For the text-containing cell, return its midpoint in (x, y) coordinate format. 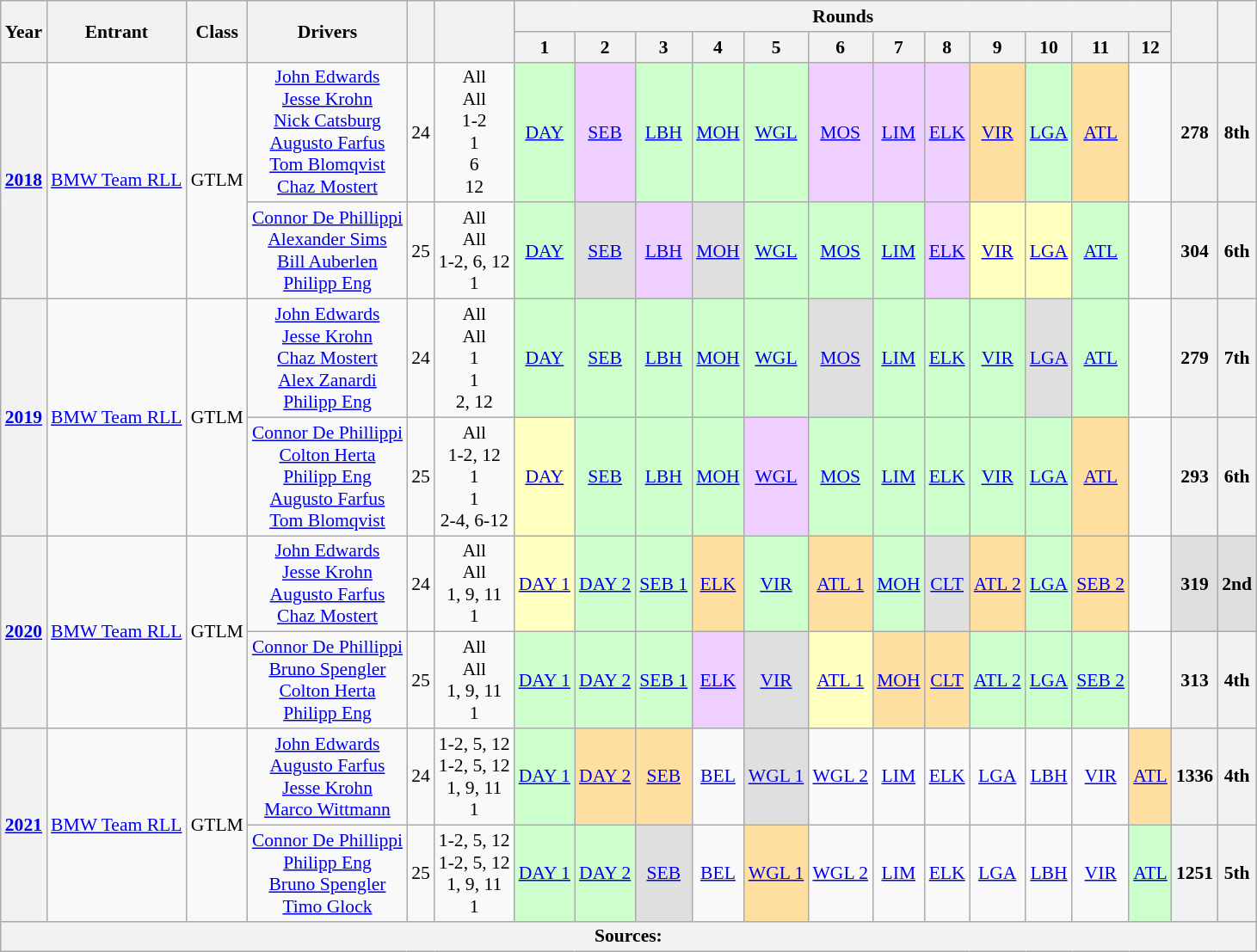
Connor De Phillippi Alexander Sims Bill Auberlen Philipp Eng (327, 251)
11 (1100, 47)
3 (663, 47)
2020 (24, 632)
5 (776, 47)
1251 (1194, 873)
2021 (24, 825)
304 (1194, 251)
Connor De Phillippi Philipp Eng Bruno Spengler Timo Glock (327, 873)
Year (24, 31)
4 (718, 47)
AllAll1-2, 6, 121 (475, 251)
8 (947, 47)
313 (1194, 680)
293 (1194, 476)
12 (1150, 47)
2nd (1237, 584)
John Edwards Jesse Krohn Nick Catsburg Augusto Farfus Tom Blomqvist Chaz Mostert (327, 132)
2018 (24, 181)
319 (1194, 584)
2019 (24, 418)
1336 (1194, 777)
Connor De Phillippi Bruno Spengler Colton Herta Philipp Eng (327, 680)
279 (1194, 359)
All1-2, 12112-4, 6-12 (475, 476)
5th (1237, 873)
Connor De Phillippi Colton Herta Philipp Eng Augusto Farfus Tom Blomqvist (327, 476)
278 (1194, 132)
John Edwards Jesse Krohn Chaz Mostert Alex Zanardi Philipp Eng (327, 359)
8th (1237, 132)
Drivers (327, 31)
7th (1237, 359)
AllAll1-21612 (475, 132)
7 (898, 47)
Sources: (628, 937)
6 (840, 47)
Class (217, 31)
1 (545, 47)
10 (1049, 47)
Rounds (843, 16)
AllAll112, 12 (475, 359)
Entrant (117, 31)
John Edwards Jesse Krohn Augusto Farfus Chaz Mostert (327, 584)
2 (605, 47)
John Edwards Augusto Farfus Jesse Krohn Marco Wittmann (327, 777)
9 (998, 47)
